Provide the (x, y) coordinate of the cell's center where the given text is located.  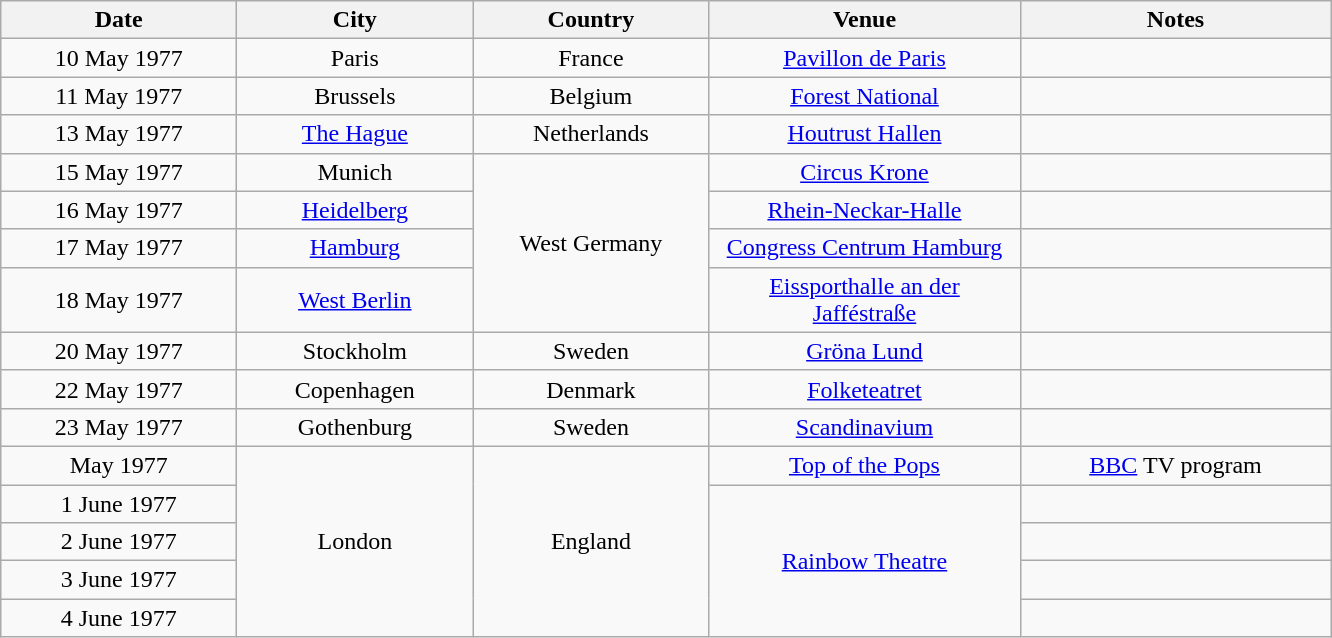
17 May 1977 (119, 248)
City (355, 20)
Circus Krone (864, 172)
Eissporthalle an der Jafféstraße (864, 300)
Stockholm (355, 351)
Paris (355, 58)
London (355, 541)
4 June 1977 (119, 618)
Heidelberg (355, 210)
18 May 1977 (119, 300)
The Hague (355, 134)
Hamburg (355, 248)
Munich (355, 172)
Rainbow Theatre (864, 560)
22 May 1977 (119, 389)
Forest National (864, 96)
20 May 1977 (119, 351)
13 May 1977 (119, 134)
Venue (864, 20)
Country (591, 20)
Netherlands (591, 134)
Gröna Lund (864, 351)
Copenhagen (355, 389)
10 May 1977 (119, 58)
15 May 1977 (119, 172)
16 May 1977 (119, 210)
1 June 1977 (119, 503)
2 June 1977 (119, 542)
Denmark (591, 389)
France (591, 58)
Houtrust Hallen (864, 134)
Notes (1176, 20)
11 May 1977 (119, 96)
England (591, 541)
BBC TV program (1176, 465)
Top of the Pops (864, 465)
Scandinavium (864, 427)
Folketeatret (864, 389)
Congress Centrum Hamburg (864, 248)
23 May 1977 (119, 427)
May 1977 (119, 465)
Belgium (591, 96)
Date (119, 20)
3 June 1977 (119, 580)
Rhein-Neckar-Halle (864, 210)
Gothenburg (355, 427)
Brussels (355, 96)
Pavillon de Paris (864, 58)
West Berlin (355, 300)
West Germany (591, 242)
